Return the (x, y) coordinate for the center point of the cell that contains the specified text.  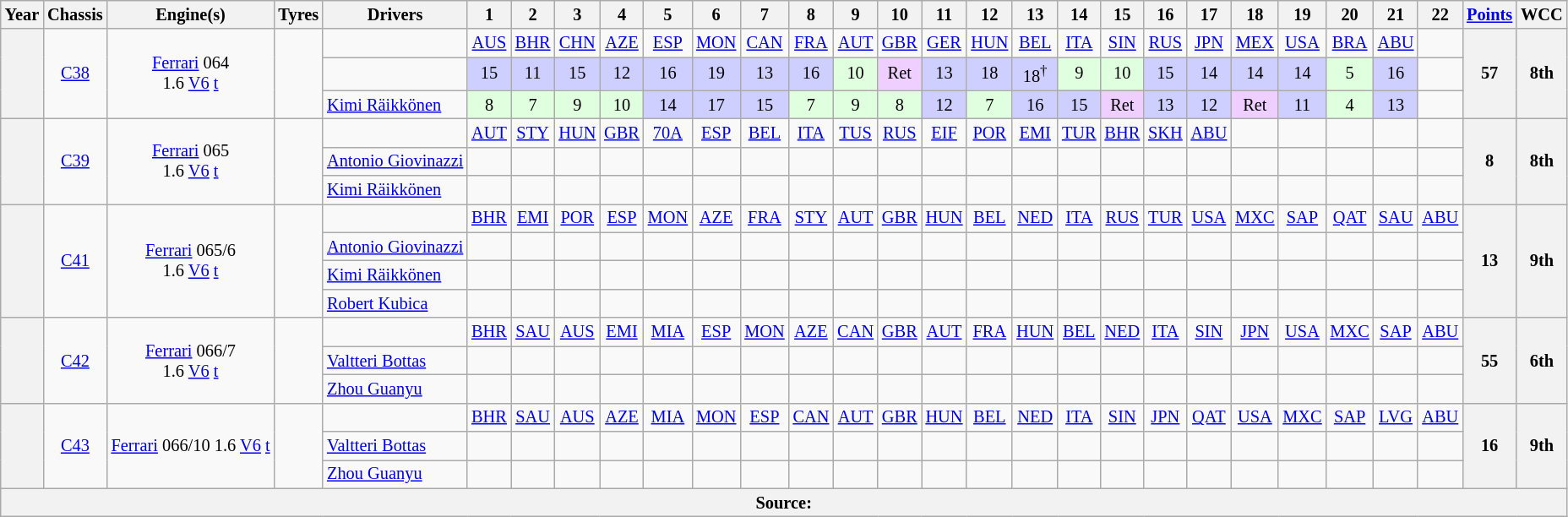
Drivers (395, 14)
SKH (1165, 133)
MEX (1255, 43)
6th (1542, 360)
CHN (577, 43)
55 (1489, 360)
C41 (74, 260)
EIF (945, 133)
WCC (1542, 14)
GER (945, 43)
Points (1489, 14)
70A (667, 133)
Engine(s) (191, 14)
BRA (1350, 43)
C43 (74, 446)
1 (489, 14)
57 (1489, 73)
Chassis (74, 14)
21 (1396, 14)
20 (1350, 14)
C39 (74, 161)
TUS (855, 133)
Robert Kubica (395, 303)
22 (1440, 14)
18† (1035, 74)
Ferrari 066/71.6 V6 t (191, 360)
Tyres (299, 14)
C38 (74, 73)
Ferrari 066/10 1.6 V6 t (191, 446)
Ferrari 0651.6 V6 t (191, 161)
Source: (784, 503)
Year (22, 14)
3 (577, 14)
Ferrari 065/61.6 V6 t (191, 260)
LVG (1396, 417)
6 (716, 14)
Ferrari 0641.6 V6 t (191, 73)
2 (533, 14)
C42 (74, 360)
